From the cell containing the given text, extract its center point as [X, Y] coordinate. 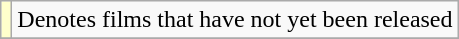
Denotes films that have not yet been released [235, 20]
